Search for the cell housing the specified text and yield its [x, y] center coordinate. 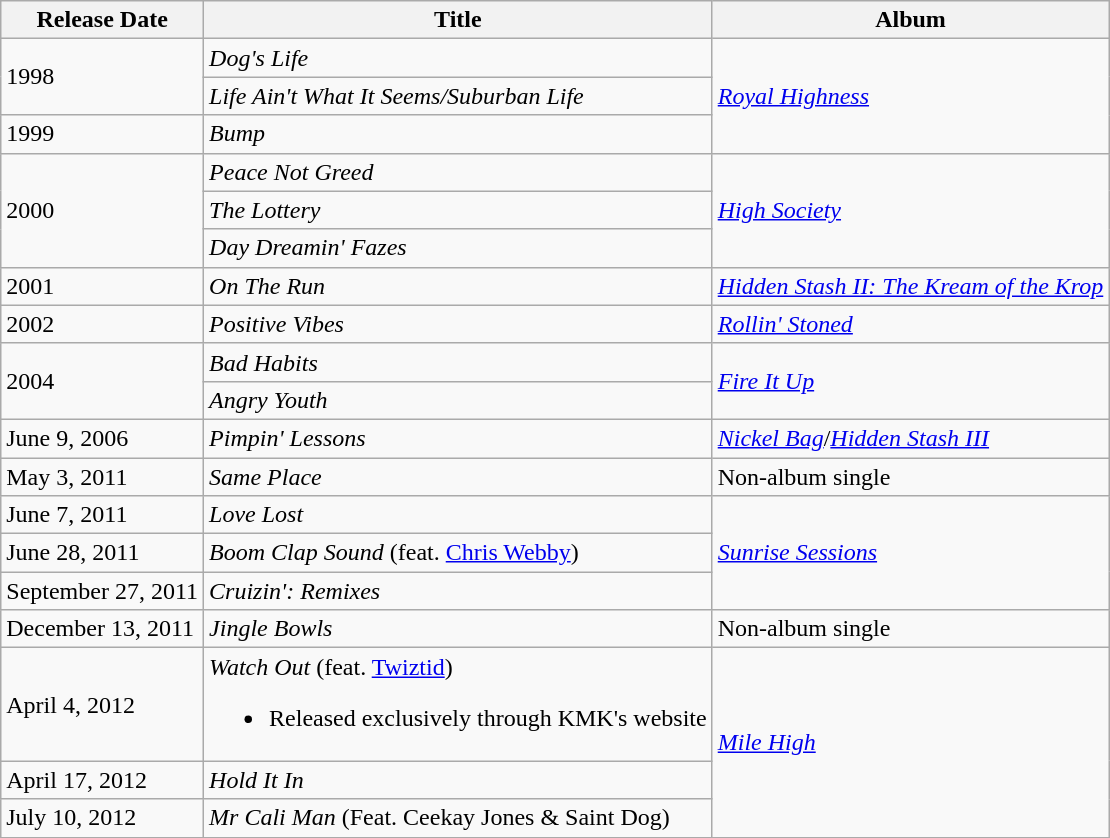
On The Run [458, 286]
July 10, 2012 [102, 818]
1998 [102, 77]
December 13, 2011 [102, 629]
June 28, 2011 [102, 553]
2004 [102, 381]
April 17, 2012 [102, 780]
June 9, 2006 [102, 438]
September 27, 2011 [102, 591]
High Society [910, 210]
2001 [102, 286]
Watch Out (feat. Twiztid)Released exclusively through KMK's website [458, 704]
Bump [458, 134]
Day Dreamin' Fazes [458, 248]
2000 [102, 210]
June 7, 2011 [102, 515]
Sunrise Sessions [910, 553]
April 4, 2012 [102, 704]
Positive Vibes [458, 324]
Release Date [102, 20]
Cruizin': Remixes [458, 591]
Hold It In [458, 780]
Same Place [458, 477]
1999 [102, 134]
Boom Clap Sound (feat. Chris Webby) [458, 553]
Life Ain't What It Seems/Suburban Life [458, 96]
Mile High [910, 742]
May 3, 2011 [102, 477]
Hidden Stash II: The Kream of the Krop [910, 286]
Rollin' Stoned [910, 324]
Mr Cali Man (Feat. Ceekay Jones & Saint Dog) [458, 818]
The Lottery [458, 210]
Bad Habits [458, 362]
Love Lost [458, 515]
Angry Youth [458, 400]
Peace Not Greed [458, 172]
Title [458, 20]
Jingle Bowls [458, 629]
Dog's Life [458, 58]
Nickel Bag/Hidden Stash III [910, 438]
Fire It Up [910, 381]
Royal Highness [910, 96]
2002 [102, 324]
Pimpin' Lessons [458, 438]
Album [910, 20]
